Detect which cell encompasses the target text, then output its [X, Y] center coordinate. 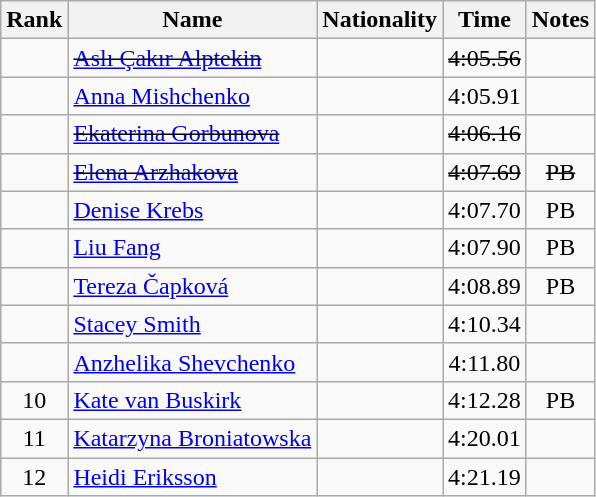
Elena Arzhakova [192, 172]
Liu Fang [192, 248]
Anzhelika Shevchenko [192, 362]
Heidi Eriksson [192, 477]
Time [485, 20]
Tereza Čapková [192, 286]
4:07.69 [485, 172]
Denise Krebs [192, 210]
Aslı Çakır Alptekin [192, 58]
12 [34, 477]
4:07.90 [485, 248]
Stacey Smith [192, 324]
4:10.34 [485, 324]
Katarzyna Broniatowska [192, 438]
4:06.16 [485, 134]
Name [192, 20]
4:08.89 [485, 286]
Notes [560, 20]
10 [34, 400]
4:12.28 [485, 400]
4:07.70 [485, 210]
Ekaterina Gorbunova [192, 134]
Rank [34, 20]
Kate van Buskirk [192, 400]
Anna Mishchenko [192, 96]
4:20.01 [485, 438]
4:05.91 [485, 96]
4:11.80 [485, 362]
Nationality [380, 20]
4:05.56 [485, 58]
11 [34, 438]
4:21.19 [485, 477]
